Return (X, Y) of the center of cell containing provided text 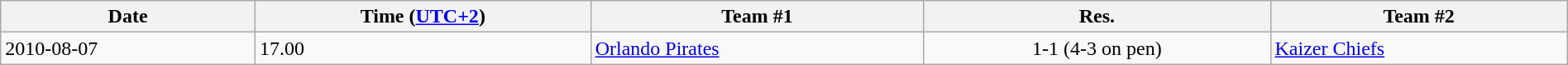
Date (128, 17)
Team #1 (758, 17)
Orlando Pirates (758, 48)
1-1 (4-3 on pen) (1097, 48)
Time (UTC+2) (423, 17)
17.00 (423, 48)
Team #2 (1419, 17)
2010-08-07 (128, 48)
Kaizer Chiefs (1419, 48)
Res. (1097, 17)
